Output the (X, Y) coordinate of the center of the cell containing the given text.  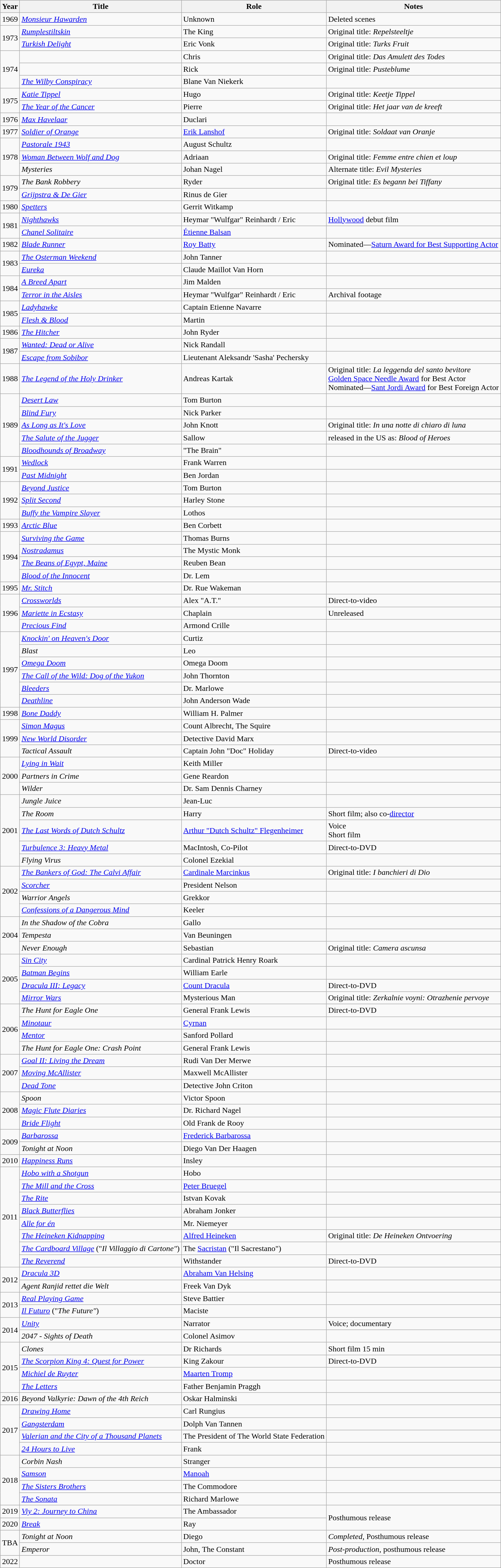
1999 (10, 738)
Eureka (101, 270)
The Heineken Kidnapping (101, 1236)
The Sacristan ("Il Sacrestano") (254, 1248)
Beyond Justice (101, 488)
In the Shadow of the Cobra (101, 923)
released in the US as: Blood of Heroes (414, 438)
Simon Magus (101, 726)
Mysterious Man (254, 998)
Crossworlds (101, 601)
The Cardboard Village ("Il Villaggio di Cartone") (101, 1248)
Frank (254, 1449)
Manoah (254, 1474)
Unity (101, 1323)
Count Albrecht, The Squire (254, 726)
Ryder (254, 182)
Ben Jordan (254, 475)
2006 (10, 1029)
The Hunt for Eagle One (101, 1010)
Dr. Marlowe (254, 688)
Warrior Angels (101, 898)
Nostradamus (101, 550)
Sanford Pollard (254, 1035)
Moving McAllister (101, 1073)
Maarten Tromp (254, 1373)
1973 (10, 38)
Buffy the Vampire Slayer (101, 513)
The Bankers of God: The Calvi Affair (101, 873)
Frederick Barbarossa (254, 1136)
2002 (10, 891)
Beyond Valkyrie: Dawn of the 4th Reich (101, 1399)
The Legend of the Holy Drinker (101, 379)
Rick (254, 69)
Partners in Crime (101, 776)
The Mill and the Cross (101, 1186)
New World Disorder (101, 738)
Original title: I banchieri di Dio (414, 873)
Peter Bruegel (254, 1186)
John Anderson Wade (254, 701)
Chanel Solitaire (101, 232)
Sin City (101, 960)
Woman Between Wolf and Dog (101, 157)
The Hunt for Eagle One: Crash Point (101, 1048)
Magic Flute Diaries (101, 1111)
Alle for én (101, 1223)
Happiness Runs (101, 1161)
Claude Maillot Van Horn (254, 270)
Harley Stone (254, 500)
Dr. Sam Dennis Charney (254, 789)
Wilder (101, 789)
Dr Richards (254, 1348)
The Letters (101, 1386)
The Commodore (254, 1486)
Lying in Wait (101, 763)
Van Beuningen (254, 935)
Thomas Burns (254, 538)
Mysteries (101, 170)
The King (254, 32)
Gene Reardon (254, 776)
Knockin' on Heaven's Door (101, 638)
The Hitcher (101, 332)
Ben Corbett (254, 525)
Diego Van Der Haagen (254, 1148)
The Room (101, 814)
Viy 2: Journey to China (101, 1511)
24 Hours to Live (101, 1449)
Surviving the Game (101, 538)
2014 (10, 1330)
Original title: Het jaar van de kreeft (414, 107)
Nick Randall (254, 345)
1991 (10, 469)
Goal II: Living the Dream (101, 1060)
Rumplestiltskin (101, 32)
Michiel de Ruyter (101, 1373)
Spoon (101, 1098)
Split Second (101, 500)
1969 (10, 19)
1987 (10, 351)
Cyrnan (254, 1023)
Monsieur Hawarden (101, 19)
Short film; also co-director (414, 814)
Narrator (254, 1323)
Original title: Soldaat van Oranje (414, 132)
Sallow (254, 438)
John Thornton (254, 676)
Frank Warren (254, 463)
King Zakour (254, 1361)
Bone Daddy (101, 713)
2010 (10, 1161)
Freek Van Dyk (254, 1286)
1980 (10, 207)
Jungle Juice (101, 801)
Cardinale Marcinkus (254, 873)
2020 (10, 1524)
The Scorpion King 4: Quest for Power (101, 1361)
Title (101, 7)
Corbin Nash (101, 1461)
1994 (10, 557)
Blood of the Innocent (101, 576)
Il Futuro ("The Future") (101, 1311)
The Wilby Conspiracy (101, 82)
Doctor (254, 1561)
Étienne Balsan (254, 232)
Grekkor (254, 898)
Original title: Zerkalnie voyni: Otrazhenie pervoye (414, 998)
Nighthawks (101, 220)
The President of The World State Federation (254, 1436)
Istvan Kovak (254, 1198)
"The Brain" (254, 450)
VoiceShort film (414, 831)
Spetters (101, 207)
Lothos (254, 513)
A Breed Apart (101, 282)
TBA (10, 1543)
Bride Flight (101, 1123)
The Beans of Egypt, Maine (101, 563)
Pastorale 1943 (101, 144)
1989 (10, 425)
Rinus de Gier (254, 195)
Dr. Lem (254, 576)
The Mystic Monk (254, 550)
Katie Tippel (101, 94)
Carl Rungius (254, 1411)
Break (101, 1524)
Valerian and the City of a Thousand Planets (101, 1436)
2019 (10, 1511)
Gerrit Witkamp (254, 207)
Rudi Van Der Merwe (254, 1060)
1983 (10, 263)
2008 (10, 1111)
John, The Constant (254, 1549)
The Last Words of Dutch Schultz (101, 831)
1981 (10, 226)
Dr. Rue Wakeman (254, 588)
Batman Begins (101, 973)
Alfred Heineken (254, 1236)
Adriaan (254, 157)
Hugo (254, 94)
Blade Runner (101, 245)
Deleted scenes (414, 19)
Clones (101, 1348)
Diego (254, 1536)
Original title: Es begann bei Tiffany (414, 182)
MacIntosh, Co-Pilot (254, 848)
Leo (254, 651)
Captain Etienne Navarre (254, 307)
Max Havelaar (101, 119)
2009 (10, 1142)
2005 (10, 979)
Keith Miller (254, 763)
Abraham Jonker (254, 1211)
Original title: La leggenda del santo bevitoreGolden Space Needle Award for Best ActorNominated—Sant Jordi Award for Best Foreign Actor (414, 379)
Mariette in Ecstasy (101, 613)
2000 (10, 776)
Completed, Posthumous release (414, 1536)
Captain John "Doc" Holiday (254, 751)
Count Dracula (254, 985)
Harry (254, 814)
Wanted: Dead or Alive (101, 345)
Jim Malden (254, 282)
2016 (10, 1399)
Mentor (101, 1035)
Arthur "Dutch Schultz" Flegenheimer (254, 831)
Johan Nagel (254, 170)
Dolph Van Tannen (254, 1424)
Andreas Kartak (254, 379)
Soldier of Orange (101, 132)
Mr. Niemeyer (254, 1223)
Samson (101, 1474)
Turbulence 3: Heavy Metal (101, 848)
Detective John Criton (254, 1085)
Curtiz (254, 638)
Deathline (101, 701)
Jean-Luc (254, 801)
Tempesta (101, 935)
2007 (10, 1073)
The Sonata (101, 1499)
Grijpstra & De Gier (101, 195)
Bloodhounds of Broadway (101, 450)
Roy Batty (254, 245)
Hobo (254, 1173)
Dracula 3D (101, 1273)
1978 (10, 157)
Notes (414, 7)
Blast (101, 651)
Blane Van Niekerk (254, 82)
The Reverend (101, 1261)
Wedlock (101, 463)
Reuben Bean (254, 563)
Original title: Repelsteeltje (414, 32)
Desert Law (101, 400)
2022 (10, 1561)
Minotaur (101, 1023)
Original title: Turks Fruit (414, 44)
1986 (10, 332)
The Call of the Wild: Dog of the Yukon (101, 676)
William Earle (254, 973)
1979 (10, 188)
Hollywood debut film (414, 220)
Original title: Femme entre chien et loup (414, 157)
1993 (10, 525)
1992 (10, 500)
Abraham Van Helsing (254, 1273)
Flesh & Blood (101, 320)
Original title: Keetje Tippel (414, 94)
Steve Battier (254, 1298)
2047 - Sights of Death (101, 1336)
Voice; documentary (414, 1323)
Pierre (254, 107)
Original title: In una notte di chiaro di luna (414, 425)
The Salute of the Jugger (101, 438)
Alex "A.T." (254, 601)
The Osterman Weekend (101, 257)
Richard Marlowe (254, 1499)
Escape from Sobibor (101, 357)
Emperor (101, 1549)
Chaplain (254, 613)
Unreleased (414, 613)
August Schultz (254, 144)
Ladyhawke (101, 307)
Bleeders (101, 688)
President Nelson (254, 885)
1995 (10, 588)
Alternate title: Evil Mysteries (414, 170)
Barbarossa (101, 1136)
Sebastian (254, 948)
Hobo with a Shotgun (101, 1173)
2015 (10, 1367)
The Sisters Brothers (101, 1486)
Martin (254, 320)
Colonel Asimov (254, 1336)
Mirror Wars (101, 998)
Old Frank de Rooy (254, 1123)
1974 (10, 69)
Nominated—Saturn Award for Best Supporting Actor (414, 245)
1984 (10, 288)
Tactical Assault (101, 751)
Original title: De Heineken Ontvoering (414, 1236)
Nick Parker (254, 413)
Armond Crille (254, 626)
Precious Find (101, 626)
Cardinal Patrick Henry Roark (254, 960)
Turkish Delight (101, 44)
Victor Spoon (254, 1098)
Original title: Camera ascunsa (414, 948)
1977 (10, 132)
Real Playing Game (101, 1298)
The Ambassador (254, 1511)
Dr. Richard Nagel (254, 1111)
Eric Vonk (254, 44)
2018 (10, 1480)
As Long as It's Love (101, 425)
Erik Lanshof (254, 132)
Unknown (254, 19)
Agent Ranjid rettet die Welt (101, 1286)
Scorcher (101, 885)
Withstander (254, 1261)
The Rite (101, 1198)
Confessions of a Dangerous Mind (101, 910)
2004 (10, 935)
Short film 15 min (414, 1348)
The Bank Robbery (101, 182)
Dead Tone (101, 1085)
Ray (254, 1524)
Lieutenant Aleksandr 'Sasha' Pechersky (254, 357)
Drawing Home (101, 1411)
Mr. Stitch (101, 588)
Role (254, 7)
1985 (10, 313)
Chris (254, 57)
Duclari (254, 119)
Blind Fury (101, 413)
1988 (10, 379)
1975 (10, 100)
1996 (10, 613)
Flying Virus (101, 860)
Dracula III: Legacy (101, 985)
John Tanner (254, 257)
Year (10, 7)
1982 (10, 245)
Stranger (254, 1461)
Detective David Marx (254, 738)
2017 (10, 1430)
John Knott (254, 425)
Archival footage (414, 295)
2013 (10, 1305)
Maciste (254, 1311)
Never Enough (101, 948)
Terror in the Aisles (101, 295)
Original title: Pusteblume (414, 69)
Post-production, posthumous release (414, 1549)
Keeler (254, 910)
Maxwell McAllister (254, 1073)
Father Benjamin Praggh (254, 1386)
Insley (254, 1161)
1998 (10, 713)
Original title: Das Amulett des Todes (414, 57)
2012 (10, 1280)
The Year of the Cancer (101, 107)
1976 (10, 119)
Colonel Ezekial (254, 860)
Gallo (254, 923)
1997 (10, 669)
Oskar Halminski (254, 1399)
Past Midnight (101, 475)
Gangsterdam (101, 1424)
Black Butterflies (101, 1211)
John Ryder (254, 332)
2001 (10, 831)
2011 (10, 1217)
William H. Palmer (254, 713)
Arctic Blue (101, 525)
